Output the (x, y) coordinate of the center of the cell containing the given text.  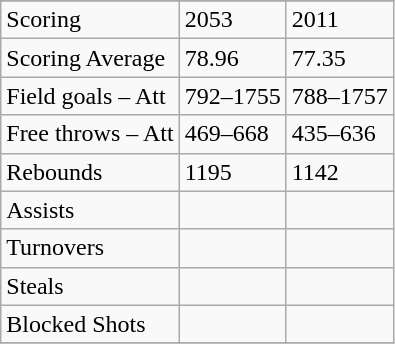
Scoring (90, 20)
435–636 (340, 134)
1142 (340, 172)
469–668 (232, 134)
2011 (340, 20)
Blocked Shots (90, 324)
Scoring Average (90, 58)
792–1755 (232, 96)
78.96 (232, 58)
77.35 (340, 58)
2053 (232, 20)
Field goals – Att (90, 96)
Assists (90, 210)
1195 (232, 172)
Free throws – Att (90, 134)
Steals (90, 286)
Turnovers (90, 248)
Rebounds (90, 172)
788–1757 (340, 96)
